Capture the cell that displays the provided text and extract its (X, Y) central coordinate. 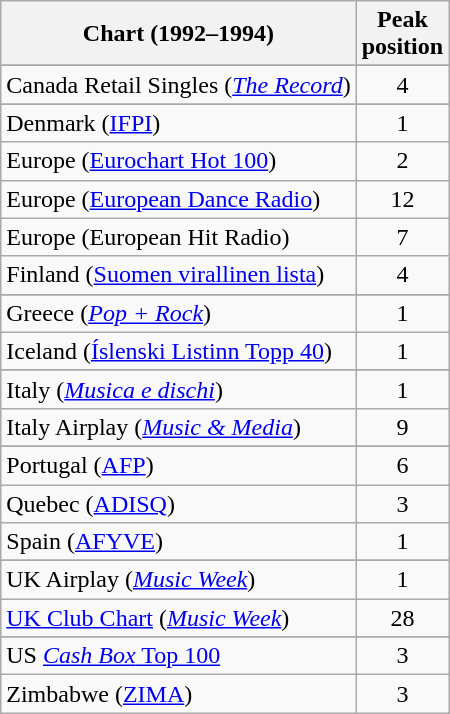
2 (402, 161)
Spain (AFYVE) (178, 542)
Europe (Eurochart Hot 100) (178, 161)
9 (402, 427)
Portugal (AFP) (178, 465)
Italy Airplay (Music & Media) (178, 427)
Iceland (Íslenski Listinn Topp 40) (178, 351)
28 (402, 618)
Quebec (ADISQ) (178, 503)
UK Club Chart (Music Week) (178, 618)
US Cash Box Top 100 (178, 656)
Zimbabwe (ZIMA) (178, 694)
UK Airplay (Music Week) (178, 580)
Italy (Musica e dischi) (178, 389)
Canada Retail Singles (The Record) (178, 85)
Greece (Pop + Rock) (178, 313)
Europe (European Dance Radio) (178, 199)
Chart (1992–1994) (178, 34)
Peakposition (402, 34)
Finland (Suomen virallinen lista) (178, 275)
12 (402, 199)
7 (402, 237)
Europe (European Hit Radio) (178, 237)
6 (402, 465)
Denmark (IFPI) (178, 123)
